Determine the [x, y] coordinate at the center of the cell enclosing the given text.  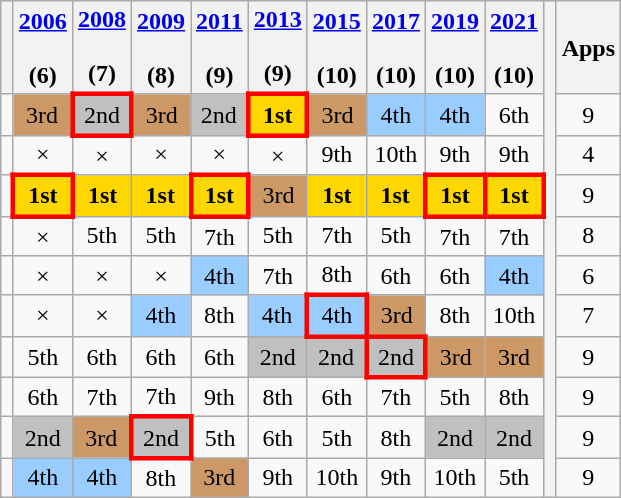
2006 (6) [42, 48]
6 [588, 276]
2019 (10) [454, 48]
2009 (8) [160, 48]
8 [588, 236]
Apps [588, 48]
4 [588, 155]
2011 (9) [219, 48]
7 [588, 316]
2008 (7) [102, 48]
2021 (10) [514, 48]
2015 (10) [336, 48]
2013 (9) [278, 48]
2017 (10) [396, 48]
